Extract the [X, Y] coordinate from the center of the cell holding the provided text.  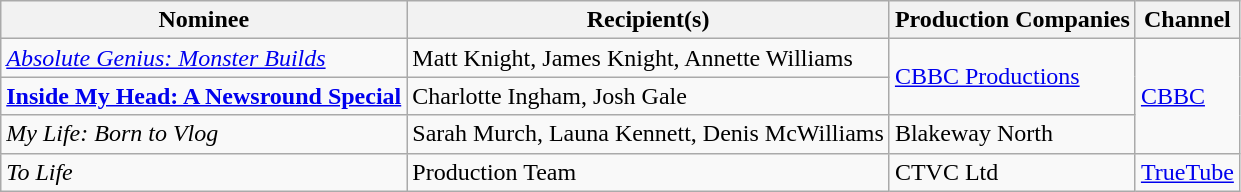
Inside My Head: A Newsround Special [204, 96]
Production Team [648, 172]
My Life: Born to Vlog [204, 134]
Absolute Genius: Monster Builds [204, 58]
Sarah Murch, Launa Kennett, Denis McWilliams [648, 134]
CTVC Ltd [1012, 172]
CBBC Productions [1012, 77]
Recipient(s) [648, 20]
Channel [1187, 20]
Blakeway North [1012, 134]
Matt Knight, James Knight, Annette Williams [648, 58]
CBBC [1187, 96]
To Life [204, 172]
TrueTube [1187, 172]
Nominee [204, 20]
Charlotte Ingham, Josh Gale [648, 96]
Production Companies [1012, 20]
